Scan for the cell matching the given text and deliver its [x, y] coordinate at center. 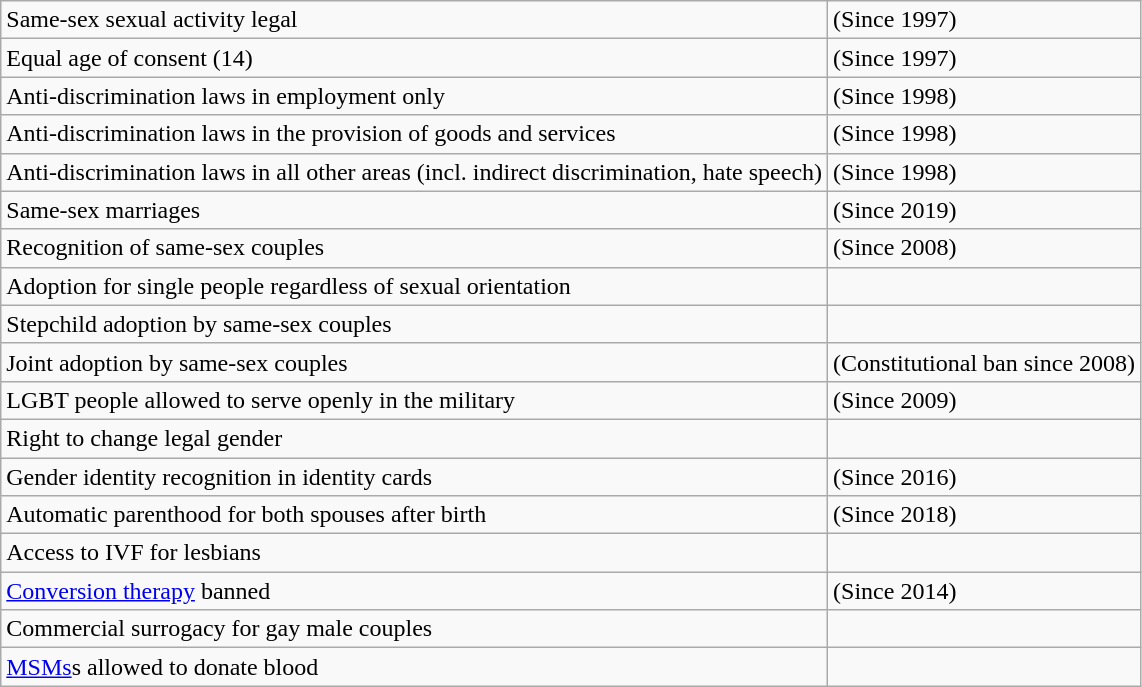
LGBT people allowed to serve openly in the military [414, 400]
Automatic parenthood for both spouses after birth [414, 515]
(Since 2009) [984, 400]
(Since 2014) [984, 591]
MSMss allowed to donate blood [414, 667]
Access to IVF for lesbians [414, 553]
(Constitutional ban since 2008) [984, 362]
Anti-discrimination laws in employment only [414, 96]
Commercial surrogacy for gay male couples [414, 629]
Anti-discrimination laws in all other areas (incl. indirect discrimination, hate speech) [414, 172]
Right to change legal gender [414, 438]
(Since 2016) [984, 477]
(Since 2018) [984, 515]
Gender identity recognition in identity cards [414, 477]
Equal age of consent (14) [414, 58]
Stepchild adoption by same-sex couples [414, 324]
Conversion therapy banned [414, 591]
Adoption for single people regardless of sexual orientation [414, 286]
Same-sex marriages [414, 210]
(Since 2019) [984, 210]
Recognition of same-sex couples [414, 248]
Same-sex sexual activity legal [414, 20]
Anti-discrimination laws in the provision of goods and services [414, 134]
Joint adoption by same-sex couples [414, 362]
(Since 2008) [984, 248]
